Identify which cell holds the provided text, then report its [X, Y] central coordinate. 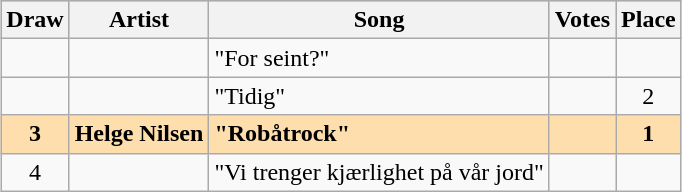
Artist [139, 20]
"Tidig" [379, 96]
Draw [35, 20]
Song [379, 20]
"For seint?" [379, 58]
4 [35, 172]
Helge Nilsen [139, 134]
"Robåtrock" [379, 134]
3 [35, 134]
Place [649, 20]
1 [649, 134]
Votes [582, 20]
"Vi trenger kjærlighet på vår jord" [379, 172]
2 [649, 96]
